Locate the cell with the specified text and output its [X, Y] center coordinate. 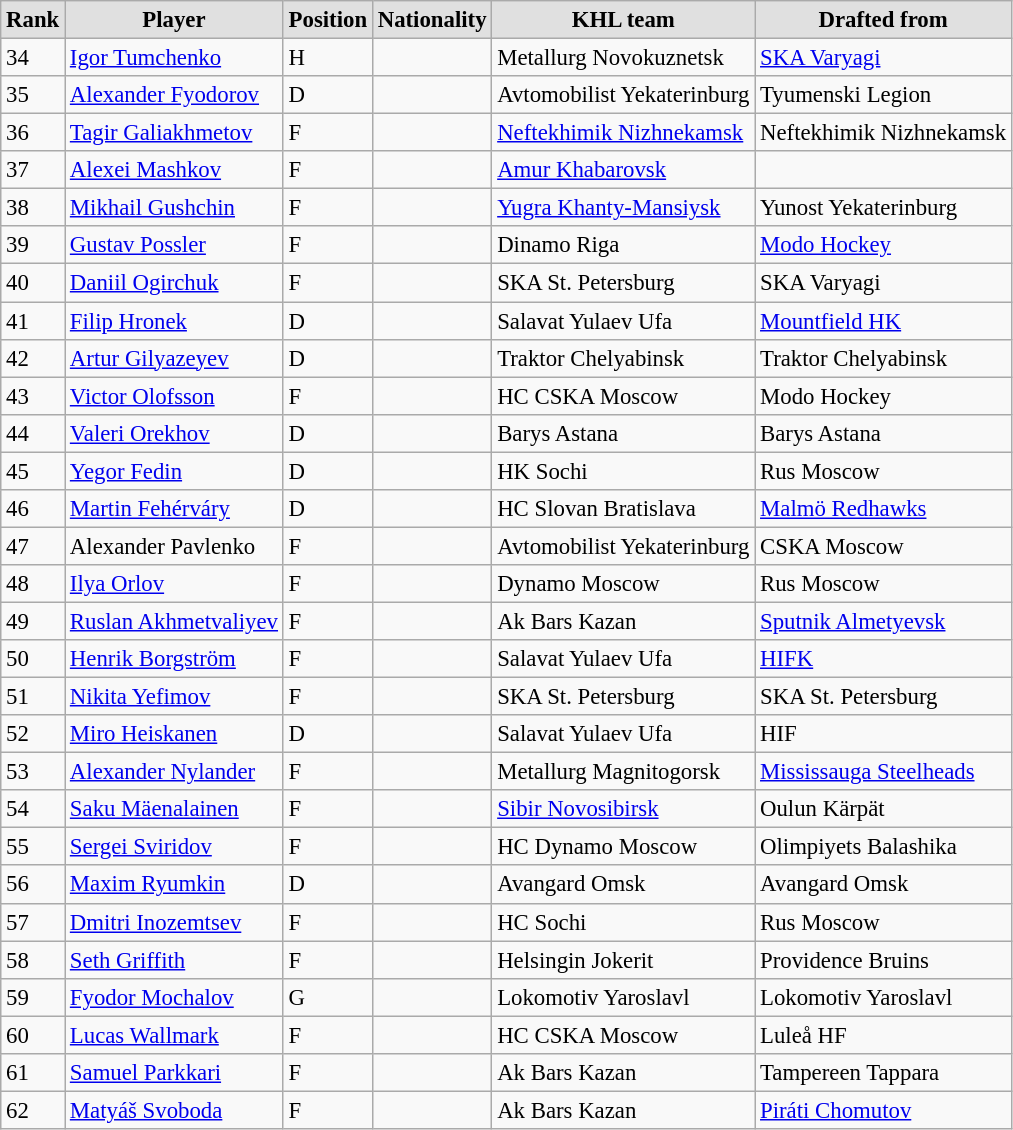
Luleå HF [884, 1035]
Sibir Novosibirsk [624, 809]
Matyáš Svoboda [174, 1110]
52 [33, 734]
40 [33, 283]
37 [33, 170]
Yugra Khanty-Mansiysk [624, 208]
Alexander Pavlenko [174, 546]
Samuel Parkkari [174, 1073]
36 [33, 133]
57 [33, 922]
Olimpiyets Balashika [884, 847]
61 [33, 1073]
HC Dynamo Moscow [624, 847]
Sputnik Almetyevsk [884, 621]
Victor Olofsson [174, 396]
Igor Tumchenko [174, 58]
Mississauga Steelheads [884, 772]
Rank [33, 20]
42 [33, 358]
CSKA Moscow [884, 546]
Miro Heiskanen [174, 734]
Metallurg Novokuznetsk [624, 58]
Lucas Wallmark [174, 1035]
45 [33, 471]
Henrik Borgström [174, 659]
39 [33, 245]
Saku Mäenalainen [174, 809]
Fyodor Mochalov [174, 997]
Yunost Yekaterinburg [884, 208]
47 [33, 546]
G [328, 997]
HIF [884, 734]
59 [33, 997]
Player [174, 20]
Nationality [432, 20]
55 [33, 847]
Tampereen Tappara [884, 1073]
Alexander Fyodorov [174, 95]
Ruslan Akhmetvaliyev [174, 621]
38 [33, 208]
44 [33, 433]
Sergei Sviridov [174, 847]
54 [33, 809]
Tagir Galiakhmetov [174, 133]
58 [33, 960]
Helsingin Jokerit [624, 960]
Gustav Possler [174, 245]
Position [328, 20]
Maxim Ryumkin [174, 885]
60 [33, 1035]
Valeri Orekhov [174, 433]
56 [33, 885]
Amur Khabarovsk [624, 170]
51 [33, 697]
Piráti Chomutov [884, 1110]
Dmitri Inozemtsev [174, 922]
53 [33, 772]
50 [33, 659]
Nikita Yefimov [174, 697]
Yegor Fedin [174, 471]
Dynamo Moscow [624, 584]
Tyumenski Legion [884, 95]
KHL team [624, 20]
34 [33, 58]
Dinamo Riga [624, 245]
49 [33, 621]
Alexander Nylander [174, 772]
Drafted from [884, 20]
HC Slovan Bratislava [624, 509]
Mountfield HK [884, 321]
Ilya Orlov [174, 584]
Mikhail Gushchin [174, 208]
HC Sochi [624, 922]
Alexei Mashkov [174, 170]
Seth Griffith [174, 960]
62 [33, 1110]
41 [33, 321]
Filip Hronek [174, 321]
Metallurg Magnitogorsk [624, 772]
Malmö Redhawks [884, 509]
HK Sochi [624, 471]
Oulun Kärpät [884, 809]
HIFK [884, 659]
Artur Gilyazeyev [174, 358]
Providence Bruins [884, 960]
46 [33, 509]
H [328, 58]
Daniil Ogirchuk [174, 283]
Martin Fehérváry [174, 509]
48 [33, 584]
43 [33, 396]
35 [33, 95]
